Provide the [x, y] coordinate of the cell's center where the given text is located.  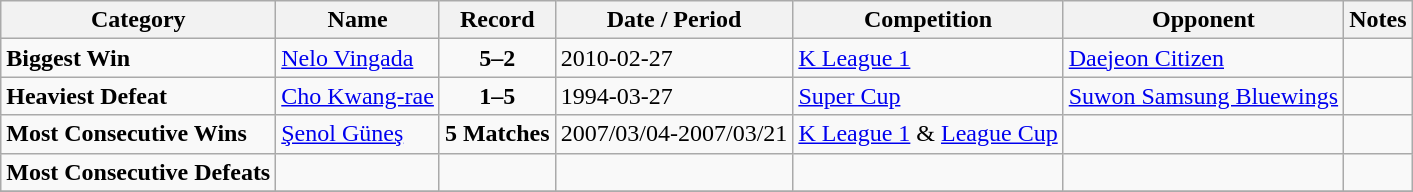
Cho Kwang-rae [358, 96]
Biggest Win [138, 58]
1994-03-27 [674, 96]
Record [497, 20]
2010-02-27 [674, 58]
Date / Period [674, 20]
Notes [1378, 20]
Heaviest Defeat [138, 96]
K League 1 & League Cup [928, 134]
Opponent [1203, 20]
K League 1 [928, 58]
Competition [928, 20]
2007/03/04-2007/03/21 [674, 134]
Most Consecutive Wins [138, 134]
Most Consecutive Defeats [138, 172]
1–5 [497, 96]
Super Cup [928, 96]
Daejeon Citizen [1203, 58]
Name [358, 20]
5–2 [497, 58]
Category [138, 20]
5 Matches [497, 134]
Suwon Samsung Bluewings [1203, 96]
Şenol Güneş [358, 134]
Nelo Vingada [358, 58]
